From the cell containing the given text, extract its center point as (x, y) coordinate. 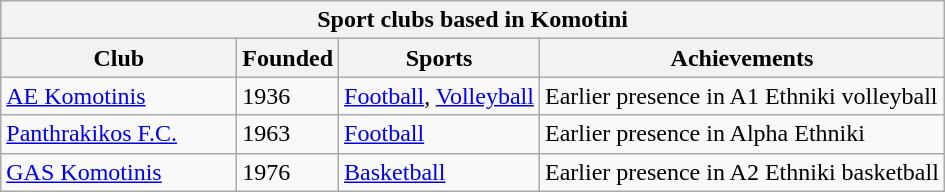
Football (440, 134)
1963 (288, 134)
1936 (288, 96)
Basketball (440, 172)
Panthrakikos F.C. (119, 134)
Founded (288, 58)
Achievements (742, 58)
Earlier presence in A1 Ethniki volleyball (742, 96)
Sport clubs based in Komotini (473, 20)
Earlier presence in Alpha Ethniki (742, 134)
AE Komotinis (119, 96)
1976 (288, 172)
GAS Komotinis (119, 172)
Club (119, 58)
Earlier presence in A2 Ethniki basketball (742, 172)
Football, Volleyball (440, 96)
Sports (440, 58)
